Search for the cell housing the specified text and yield its (X, Y) center coordinate. 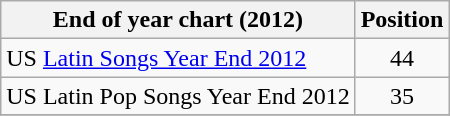
US Latin Songs Year End 2012 (178, 58)
35 (402, 96)
44 (402, 58)
US Latin Pop Songs Year End 2012 (178, 96)
End of year chart (2012) (178, 20)
Position (402, 20)
